Pinpoint the cell where the given text exists, returning its (X, Y) midpoint coordinate. 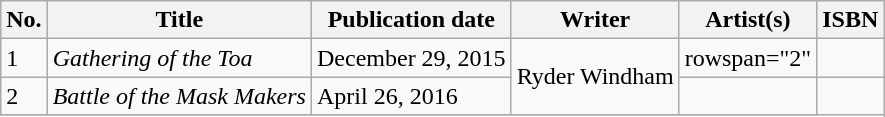
rowspan="2" (748, 58)
Ryder Windham (595, 77)
Artist(s) (748, 20)
December 29, 2015 (411, 58)
No. (24, 20)
1 (24, 58)
2 (24, 96)
ISBN (850, 20)
Battle of the Mask Makers (179, 96)
Gathering of the Toa (179, 58)
April 26, 2016 (411, 96)
Publication date (411, 20)
Title (179, 20)
Writer (595, 20)
